Search for the cell housing the specified text and yield its [X, Y] center coordinate. 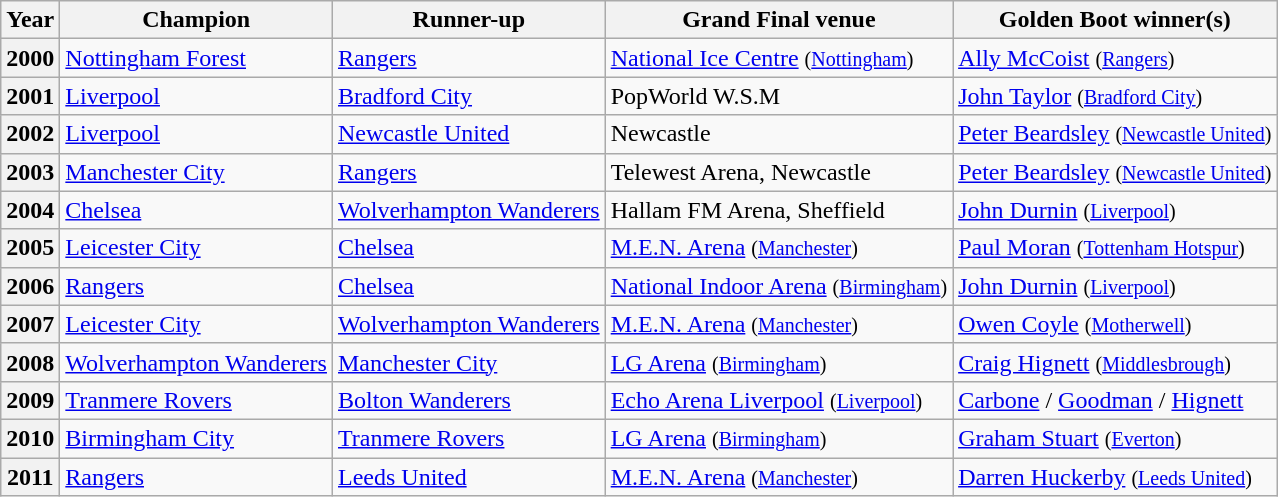
Grand Final venue [778, 20]
2000 [30, 58]
Paul Moran (Tottenham Hotspur) [1115, 248]
Ally McCoist (Rangers) [1115, 58]
2003 [30, 172]
Craig Hignett (Middlesbrough) [1115, 362]
Bradford City [468, 96]
Newcastle [778, 134]
Graham Stuart (Everton) [1115, 438]
Carbone / Goodman / Hignett [1115, 400]
PopWorld W.S.M [778, 96]
National Indoor Arena (Birmingham) [778, 286]
Darren Huckerby (Leeds United) [1115, 477]
2001 [30, 96]
2002 [30, 134]
Champion [196, 20]
Owen Coyle (Motherwell) [1115, 324]
2009 [30, 400]
2011 [30, 477]
Bolton Wanderers [468, 400]
Year [30, 20]
2007 [30, 324]
Echo Arena Liverpool (Liverpool) [778, 400]
Telewest Arena, Newcastle [778, 172]
John Taylor (Bradford City) [1115, 96]
2004 [30, 210]
Leeds United [468, 477]
Hallam FM Arena, Sheffield [778, 210]
2010 [30, 438]
Nottingham Forest [196, 58]
2006 [30, 286]
Newcastle United [468, 134]
2005 [30, 248]
2008 [30, 362]
Birmingham City [196, 438]
Runner-up [468, 20]
National Ice Centre (Nottingham) [778, 58]
Golden Boot winner(s) [1115, 20]
